Find where the given text appears and provide that cell's center as [X, Y] coordinate. 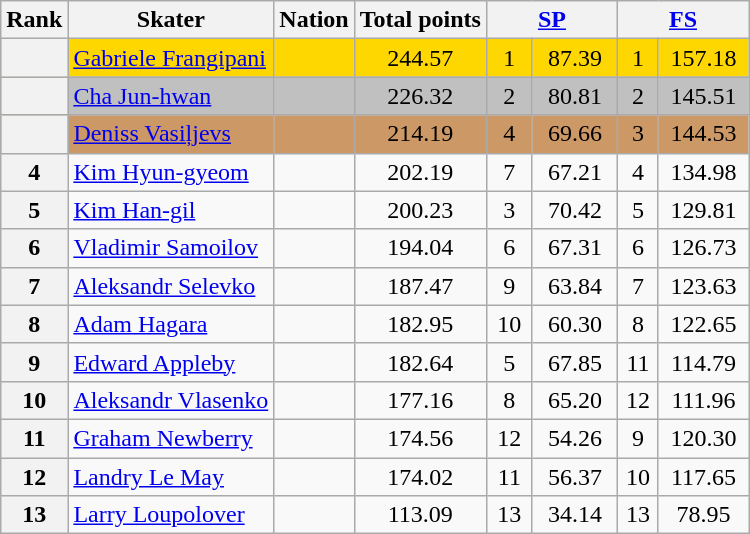
182.64 [420, 362]
187.47 [420, 286]
67.85 [574, 362]
Skater [171, 20]
Larry Loupolover [171, 515]
111.96 [703, 400]
Kim Hyun-gyeom [171, 172]
63.84 [574, 286]
Deniss Vasiļjevs [171, 134]
54.26 [574, 438]
126.73 [703, 248]
174.02 [420, 477]
56.37 [574, 477]
69.66 [574, 134]
200.23 [420, 210]
174.56 [420, 438]
Aleksandr Selevko [171, 286]
Nation [314, 20]
134.98 [703, 172]
78.95 [703, 515]
182.95 [420, 324]
SP [552, 20]
87.39 [574, 58]
65.20 [574, 400]
117.65 [703, 477]
70.42 [574, 210]
177.16 [420, 400]
Edward Appleby [171, 362]
FS [682, 20]
Rank [34, 20]
122.65 [703, 324]
Total points [420, 20]
214.19 [420, 134]
202.19 [420, 172]
144.53 [703, 134]
Cha Jun-hwan [171, 96]
Gabriele Frangipani [171, 58]
157.18 [703, 58]
60.30 [574, 324]
Landry Le May [171, 477]
114.79 [703, 362]
Graham Newberry [171, 438]
145.51 [703, 96]
Adam Hagara [171, 324]
194.04 [420, 248]
123.63 [703, 286]
34.14 [574, 515]
113.09 [420, 515]
Vladimir Samoilov [171, 248]
80.81 [574, 96]
67.31 [574, 248]
244.57 [420, 58]
Kim Han-gil [171, 210]
129.81 [703, 210]
Aleksandr Vlasenko [171, 400]
120.30 [703, 438]
67.21 [574, 172]
226.32 [420, 96]
